Identify which cell holds the provided text, then report its (X, Y) central coordinate. 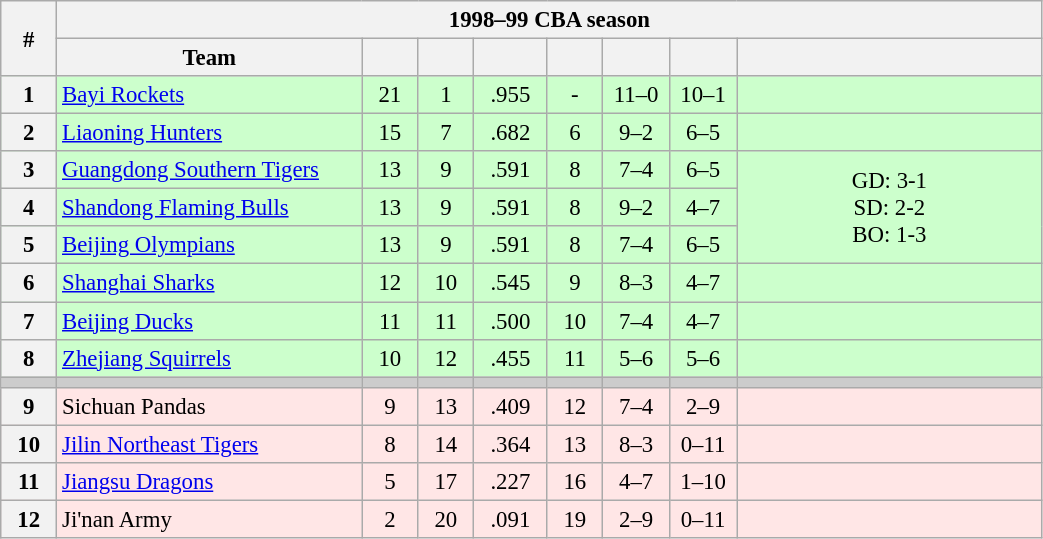
.455 (510, 358)
Jiangsu Dragons (210, 482)
10–1 (702, 95)
14 (446, 444)
20 (446, 519)
15 (390, 133)
Guangdong Southern Tigers (210, 170)
.364 (510, 444)
1–10 (702, 482)
Bayi Rockets (210, 95)
Shanghai Sharks (210, 283)
Zhejiang Squirrels (210, 358)
Beijing Ducks (210, 321)
.500 (510, 321)
21 (390, 95)
.955 (510, 95)
3 (29, 170)
Sichuan Pandas (210, 406)
.682 (510, 133)
Shandong Flaming Bulls (210, 208)
11–0 (636, 95)
19 (575, 519)
17 (446, 482)
1998–99 CBA season (550, 20)
Team (210, 58)
.409 (510, 406)
4 (29, 208)
.091 (510, 519)
GD: 3-1SD: 2-2BO: 1-3 (890, 208)
# (29, 38)
.545 (510, 283)
16 (575, 482)
Ji'nan Army (210, 519)
- (575, 95)
Beijing Olympians (210, 245)
Liaoning Hunters (210, 133)
Jilin Northeast Tigers (210, 444)
.227 (510, 482)
